Pinpoint the cell where the given text exists, returning its (x, y) midpoint coordinate. 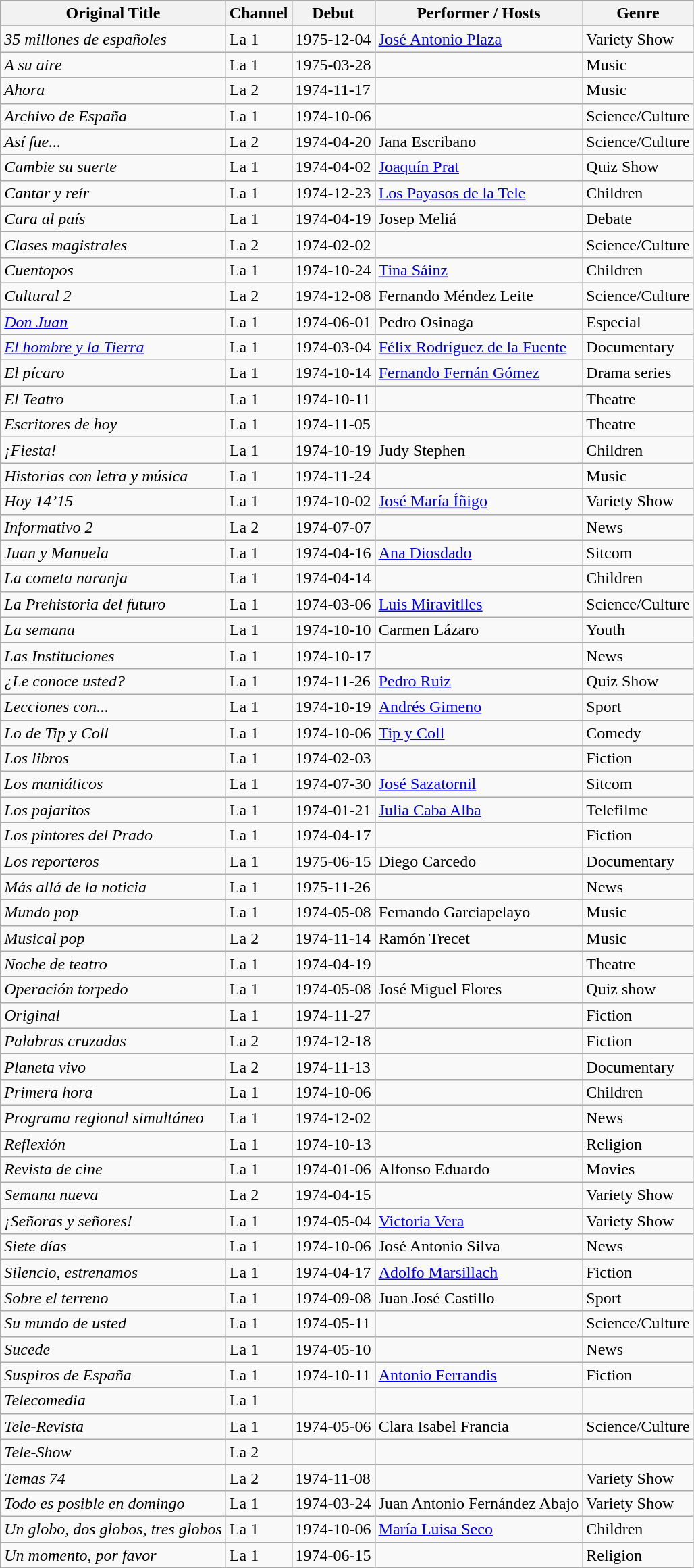
Luis Miravitlles (479, 604)
Youth (638, 630)
1974-10-13 (333, 1144)
Drama series (638, 373)
Telefilme (638, 810)
1974-05-04 (333, 1221)
1974-04-02 (333, 167)
Tele-Revista (113, 1426)
Cantar y reír (113, 193)
Lo de Tip y Coll (113, 732)
Ahora (113, 90)
1974-11-14 (333, 938)
Así fue... (113, 142)
Original Title (113, 13)
Mundo pop (113, 913)
Programa regional simultáneo (113, 1118)
Fernando Fernán Gómez (479, 373)
Comedy (638, 732)
Tina Sáinz (479, 270)
Cara al país (113, 219)
José Miguel Flores (479, 990)
1974-05-06 (333, 1426)
El Teatro (113, 399)
Adolfo Marsillach (479, 1272)
Debate (638, 219)
Carmen Lázaro (479, 630)
Informativo 2 (113, 527)
35 millones de españoles (113, 39)
Los reporteros (113, 861)
Revista de cine (113, 1170)
Juan Antonio Fernández Abajo (479, 1503)
Quiz show (638, 990)
1974-12-23 (333, 193)
Antonio Ferrandis (479, 1375)
Joaquín Prat (479, 167)
Juan José Castillo (479, 1298)
A su aire (113, 65)
1974-05-10 (333, 1349)
1974-02-02 (333, 244)
Cuentopos (113, 270)
1974-03-04 (333, 348)
Ana Diosdado (479, 553)
Telecomedia (113, 1401)
Lecciones con... (113, 707)
Pedro Ruiz (479, 681)
1974-10-14 (333, 373)
Especial (638, 322)
Movies (638, 1170)
José María Íñigo (479, 502)
Más allá de la noticia (113, 887)
Silencio, estrenamos (113, 1272)
1975-11-26 (333, 887)
Julia Caba Alba (479, 810)
1974-07-30 (333, 784)
José Sazatornil (479, 784)
Alfonso Eduardo (479, 1170)
La Prehistoria del futuro (113, 604)
1974-11-24 (333, 476)
¡Fiesta! (113, 450)
1974-12-02 (333, 1118)
Debut (333, 13)
Clara Isabel Francia (479, 1426)
La cometa naranja (113, 578)
Félix Rodríguez de la Fuente (479, 348)
Don Juan (113, 322)
1974-04-16 (333, 553)
1975-06-15 (333, 861)
Judy Stephen (479, 450)
José Antonio Plaza (479, 39)
José Antonio Silva (479, 1247)
Juan y Manuela (113, 553)
1974-03-24 (333, 1503)
Escritores de hoy (113, 425)
Noche de teatro (113, 964)
1974-11-26 (333, 681)
Archivo de España (113, 116)
Semana nueva (113, 1195)
1974-01-21 (333, 810)
Ramón Trecet (479, 938)
Palabras cruzadas (113, 1041)
Tip y Coll (479, 732)
Channel (259, 13)
Genre (638, 13)
1974-12-18 (333, 1041)
1974-11-05 (333, 425)
1974-10-02 (333, 502)
Cultural 2 (113, 296)
1974-04-15 (333, 1195)
Sucede (113, 1349)
Planeta vivo (113, 1066)
Jana Escribano (479, 142)
1974-09-08 (333, 1298)
Las Instituciones (113, 655)
1974-11-08 (333, 1478)
La semana (113, 630)
1974-10-17 (333, 655)
Su mundo de usted (113, 1324)
1974-06-15 (333, 1555)
Fernando Garciapelayo (479, 913)
Los pintores del Prado (113, 836)
Suspiros de España (113, 1375)
Original (113, 1015)
1974-11-27 (333, 1015)
1974-11-13 (333, 1066)
1974-05-11 (333, 1324)
1974-03-06 (333, 604)
Los libros (113, 759)
Un globo, dos globos, tres globos (113, 1529)
1974-11-17 (333, 90)
1974-12-08 (333, 296)
Operación torpedo (113, 990)
1974-10-10 (333, 630)
Primera hora (113, 1092)
Historias con letra y música (113, 476)
El hombre y la Tierra (113, 348)
Cambie su suerte (113, 167)
Pedro Osinaga (479, 322)
Sobre el terreno (113, 1298)
Los Payasos de la Tele (479, 193)
Tele-Show (113, 1452)
Hoy 14’15 (113, 502)
Musical pop (113, 938)
1974-01-06 (333, 1170)
Josep Meliá (479, 219)
Un momento, por favor (113, 1555)
Los pajaritos (113, 810)
Todo es posible en domingo (113, 1503)
1974-04-14 (333, 578)
Fernando Méndez Leite (479, 296)
¿Le conoce usted? (113, 681)
Temas 74 (113, 1478)
1974-10-24 (333, 270)
1974-02-03 (333, 759)
María Luisa Seco (479, 1529)
1975-12-04 (333, 39)
Clases magistrales (113, 244)
El pícaro (113, 373)
Victoria Vera (479, 1221)
¡Señoras y señores! (113, 1221)
Reflexión (113, 1144)
1974-07-07 (333, 527)
Siete días (113, 1247)
1974-04-20 (333, 142)
Los maniáticos (113, 784)
1975-03-28 (333, 65)
1974-06-01 (333, 322)
Andrés Gimeno (479, 707)
Performer / Hosts (479, 13)
Diego Carcedo (479, 861)
